Locate the cell with the specified text and output its [x, y] center coordinate. 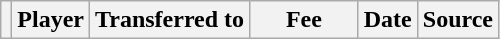
Transferred to [170, 20]
Date [388, 20]
Player [51, 20]
Fee [304, 20]
Source [458, 20]
